Pinpoint the cell where the given text exists, returning its [x, y] midpoint coordinate. 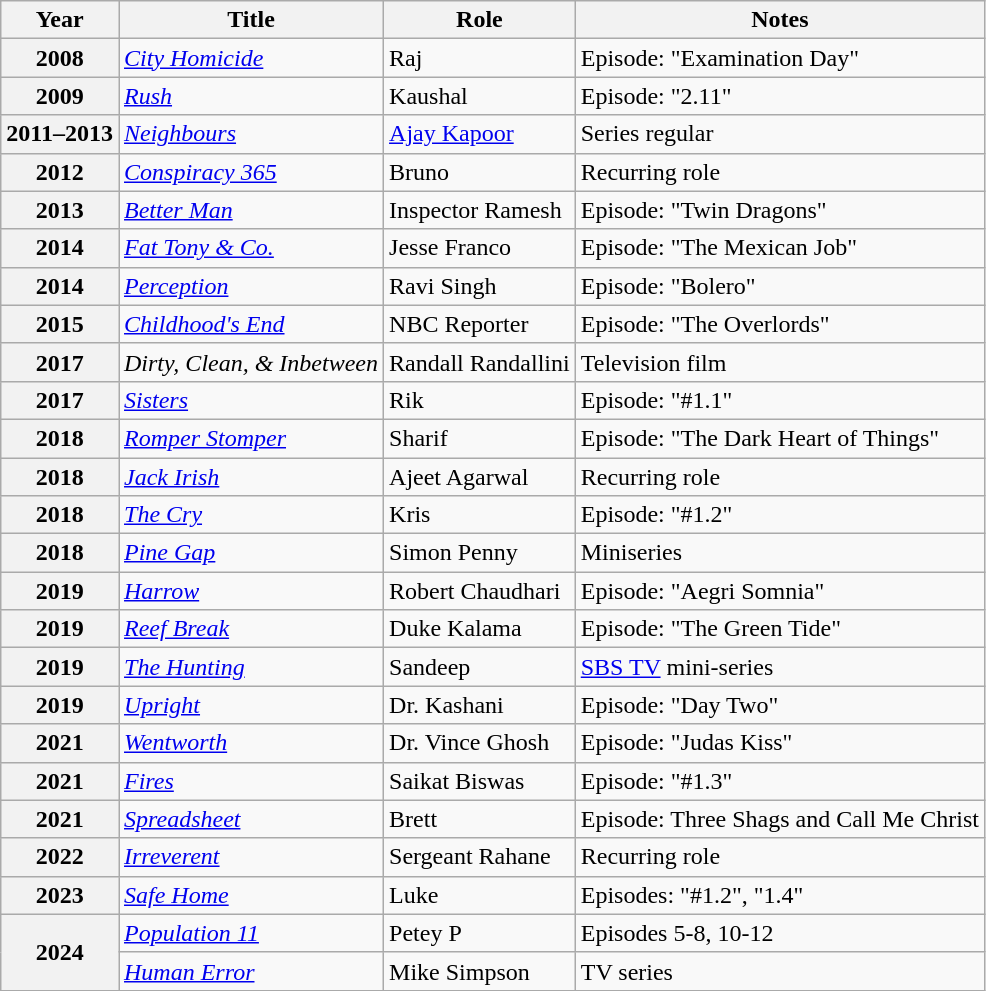
Safe Home [250, 895]
Title [250, 20]
Petey P [480, 933]
Neighbours [250, 134]
2011–2013 [60, 134]
2022 [60, 857]
Episode: "#1.1" [780, 400]
Dirty, Clean, & Inbetween [250, 362]
2009 [60, 96]
Wentworth [250, 743]
Episode: "The Green Tide" [780, 629]
Episode: "#1.2" [780, 515]
Episode: "2.11" [780, 96]
Reef Break [250, 629]
Saikat Biswas [480, 781]
Kris [480, 515]
Romper Stomper [250, 438]
Human Error [250, 971]
Sandeep [480, 667]
Upright [250, 705]
Mike Simpson [480, 971]
Series regular [780, 134]
Episode: "The Mexican Job" [780, 248]
Year [60, 20]
Pine Gap [250, 553]
Dr. Vince Ghosh [480, 743]
Episode: "#1.3" [780, 781]
Episodes: "#1.2", "1.4" [780, 895]
NBC Reporter [480, 324]
Better Man [250, 210]
Notes [780, 20]
Episode: "Day Two" [780, 705]
Simon Penny [480, 553]
Fat Tony & Co. [250, 248]
Randall Randallini [480, 362]
Dr. Kashani [480, 705]
2015 [60, 324]
Duke Kalama [480, 629]
Ajay Kapoor [480, 134]
Population 11 [250, 933]
Sisters [250, 400]
2024 [60, 952]
Ajeet Agarwal [480, 477]
SBS TV mini-series [780, 667]
Raj [480, 58]
City Homicide [250, 58]
Conspiracy 365 [250, 172]
Jesse Franco [480, 248]
Episode: "The Dark Heart of Things" [780, 438]
Irreverent [250, 857]
Episode: "Aegri Somnia" [780, 591]
Kaushal [480, 96]
Episode: "Twin Dragons" [780, 210]
2012 [60, 172]
Ravi Singh [480, 286]
Episode: "Judas Kiss" [780, 743]
The Hunting [250, 667]
Episode: "Bolero" [780, 286]
Rik [480, 400]
Bruno [480, 172]
Brett [480, 819]
Robert Chaudhari [480, 591]
Sergeant Rahane [480, 857]
2008 [60, 58]
Episode: "The Overlords" [780, 324]
Spreadsheet [250, 819]
Episode: "Examination Day" [780, 58]
Television film [780, 362]
The Cry [250, 515]
Childhood's End [250, 324]
Jack Irish [250, 477]
2013 [60, 210]
Sharif [480, 438]
Episodes 5-8, 10-12 [780, 933]
Rush [250, 96]
Miniseries [780, 553]
Role [480, 20]
Luke [480, 895]
Harrow [250, 591]
Inspector Ramesh [480, 210]
Episode: Three Shags and Call Me Christ [780, 819]
Perception [250, 286]
Fires [250, 781]
TV series [780, 971]
2023 [60, 895]
